Output the (x, y) coordinate of the center of the cell containing the given text.  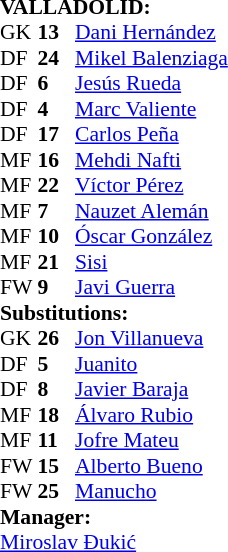
Álvaro Rubio (152, 415)
Javier Baraja (152, 389)
25 (57, 491)
Víctor Pérez (152, 185)
11 (57, 441)
8 (57, 389)
9 (57, 287)
Dani Hernández (152, 33)
Nauzet Alemán (152, 211)
Jofre Mateu (152, 441)
Manucho (152, 491)
Manager: (114, 517)
Marc Valiente (152, 109)
Jesús Rueda (152, 83)
24 (57, 58)
Mehdi Nafti (152, 160)
18 (57, 415)
17 (57, 135)
Substitutions: (114, 313)
16 (57, 160)
Mikel Balenziaga (152, 58)
13 (57, 33)
4 (57, 109)
Jon Villanueva (152, 339)
Carlos Peña (152, 135)
Alberto Bueno (152, 466)
Sisi (152, 262)
Juanito (152, 364)
10 (57, 237)
26 (57, 339)
15 (57, 466)
5 (57, 364)
7 (57, 211)
6 (57, 83)
22 (57, 185)
Javi Guerra (152, 287)
Óscar González (152, 237)
21 (57, 262)
